Return the (x, y) coordinate for the center point of the cell that contains the specified text.  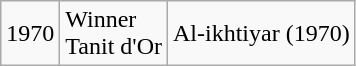
1970 (30, 34)
WinnerTanit d'Or (114, 34)
Al-ikhtiyar (1970) (262, 34)
